Return (x, y) of the center of cell containing provided text 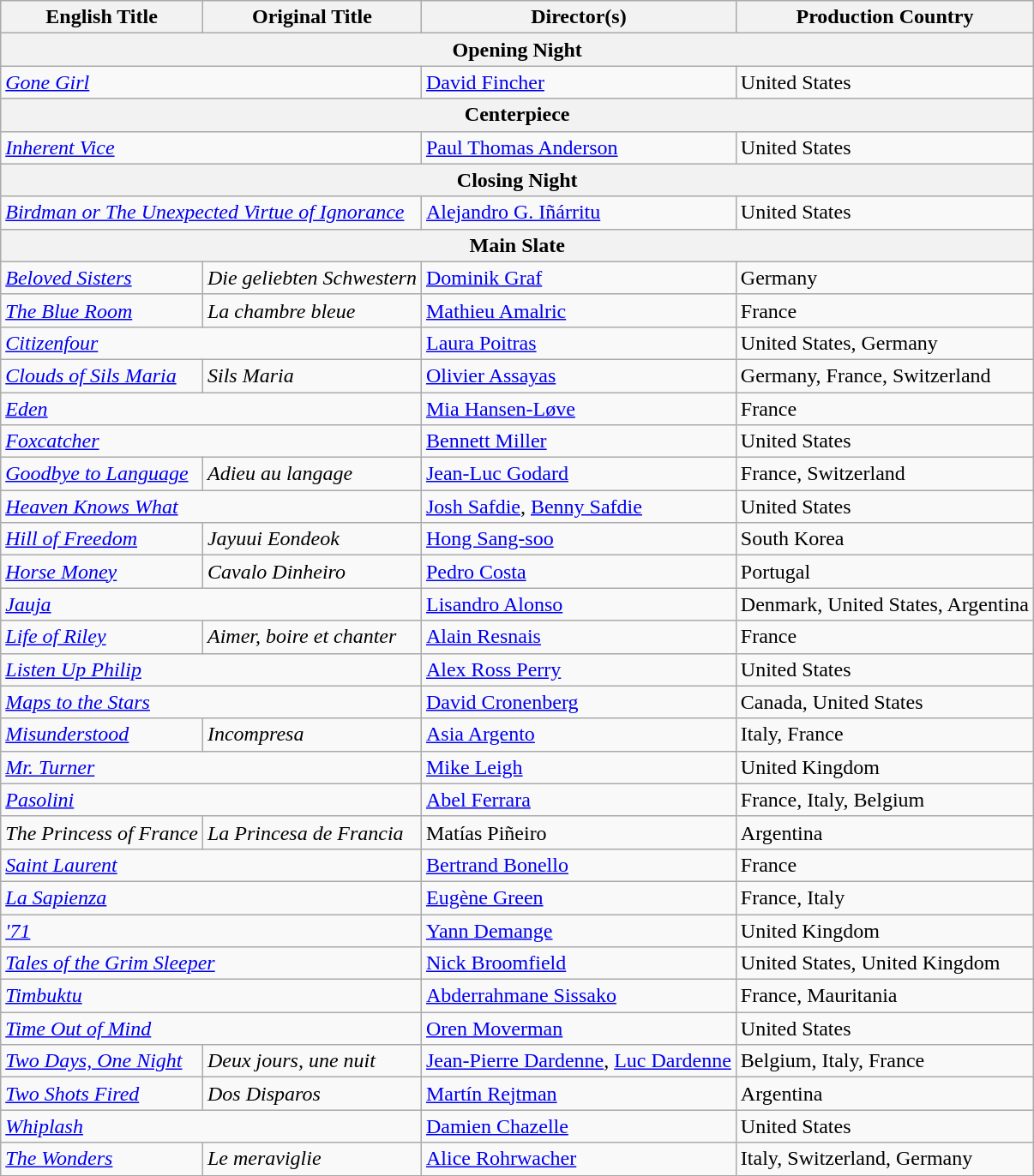
Time Out of Mind (211, 1029)
The Wonders (102, 1159)
Jean-Luc Godard (578, 474)
Die geliebten Schwestern (312, 278)
Cavalo Dinheiro (312, 572)
Yann Demange (578, 930)
The Blue Room (102, 310)
Hill of Freedom (102, 539)
Bertrand Bonello (578, 865)
Tales of the Grim Sleeper (211, 963)
Timbuktu (211, 996)
Inherent Vice (211, 147)
France, Italy, Belgium (885, 800)
Pasolini (211, 800)
Foxcatcher (211, 441)
Lisandro Alonso (578, 604)
David Cronenberg (578, 702)
The Princess of France (102, 832)
Sils Maria (312, 375)
Gone Girl (211, 82)
Josh Safdie, Benny Safdie (578, 507)
Citizenfour (211, 343)
Abel Ferrara (578, 800)
Belgium, Italy, France (885, 1061)
Birdman or The Unexpected Virtue of Ignorance (211, 213)
France, Switzerland (885, 474)
Horse Money (102, 572)
La chambre bleue (312, 310)
Goodbye to Language (102, 474)
Production Country (885, 17)
Eden (211, 409)
English Title (102, 17)
Two Shots Fired (102, 1094)
Jean-Pierre Dardenne, Luc Dardenne (578, 1061)
Alejandro G. Iñárritu (578, 213)
Dos Disparos (312, 1094)
Abderrahmane Sissako (578, 996)
Denmark, United States, Argentina (885, 604)
Eugène Green (578, 897)
David Fincher (578, 82)
Canada, United States (885, 702)
France, Italy (885, 897)
Mr. Turner (211, 767)
La Sapienza (211, 897)
Maps to the Stars (211, 702)
Deux jours, une nuit (312, 1061)
Alice Rohrwacher (578, 1159)
Listen Up Philip (211, 669)
Heaven Knows What (211, 507)
Damien Chazelle (578, 1126)
Germany, France, Switzerland (885, 375)
Asia Argento (578, 735)
Misunderstood (102, 735)
France, Mauritania (885, 996)
Dominik Graf (578, 278)
Alex Ross Perry (578, 669)
Portugal (885, 572)
Oren Moverman (578, 1029)
Original Title (312, 17)
Nick Broomfield (578, 963)
Jauja (211, 604)
Two Days, One Night (102, 1061)
South Korea (885, 539)
Closing Night (518, 180)
Laura Poitras (578, 343)
Pedro Costa (578, 572)
La Princesa de Francia (312, 832)
United States, United Kingdom (885, 963)
Aimer, boire et chanter (312, 637)
Clouds of Sils Maria (102, 375)
Paul Thomas Anderson (578, 147)
Mia Hansen-Løve (578, 409)
Le meraviglie (312, 1159)
Mathieu Amalric (578, 310)
Centerpiece (518, 115)
Whiplash (211, 1126)
Mike Leigh (578, 767)
Martín Rejtman (578, 1094)
Director(s) (578, 17)
Jayuui Eondeok (312, 539)
Adieu au langage (312, 474)
Life of Riley (102, 637)
Saint Laurent (211, 865)
Italy, France (885, 735)
Italy, Switzerland, Germany (885, 1159)
'71 (211, 930)
Matías Piñeiro (578, 832)
Beloved Sisters (102, 278)
Olivier Assayas (578, 375)
Germany (885, 278)
Alain Resnais (578, 637)
Opening Night (518, 50)
Hong Sang-soo (578, 539)
United States, Germany (885, 343)
Bennett Miller (578, 441)
Incompresa (312, 735)
Main Slate (518, 245)
